Extract the (X, Y) coordinate from the center of the cell holding the provided text.  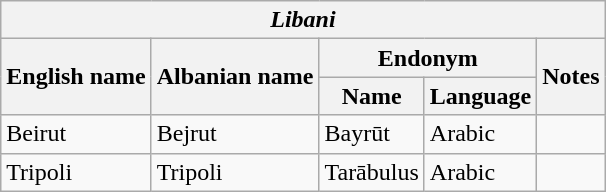
English name (76, 77)
Bayrūt (372, 134)
Notes (571, 77)
Libani (303, 20)
Endonym (428, 58)
Language (480, 96)
Tarābulus (372, 172)
Beirut (76, 134)
Name (372, 96)
Bejrut (235, 134)
Albanian name (235, 77)
